Search for the cell housing the specified text and yield its [X, Y] center coordinate. 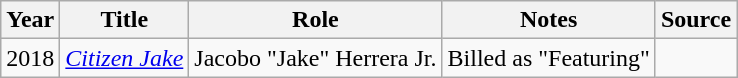
Jacobo "Jake" Herrera Jr. [316, 58]
Role [316, 20]
Source [696, 20]
Citizen Jake [124, 58]
Year [30, 20]
Title [124, 20]
Notes [548, 20]
Billed as "Featuring" [548, 58]
2018 [30, 58]
